Detect which cell encompasses the target text, then output its (X, Y) center coordinate. 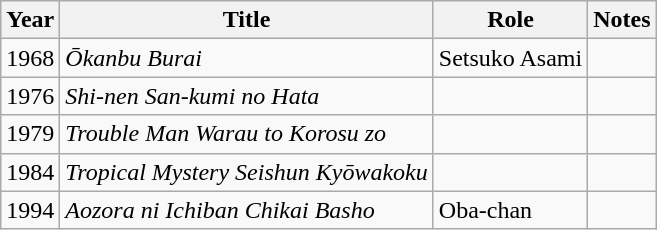
Ōkanbu Burai (246, 58)
Aozora ni Ichiban Chikai Basho (246, 210)
1979 (30, 134)
Shi-nen San-kumi no Hata (246, 96)
Setsuko Asami (510, 58)
Role (510, 20)
Trouble Man Warau to Korosu zo (246, 134)
1968 (30, 58)
1976 (30, 96)
Year (30, 20)
Oba-chan (510, 210)
Title (246, 20)
Notes (622, 20)
1984 (30, 172)
1994 (30, 210)
Tropical Mystery Seishun Kyōwakoku (246, 172)
